Search for the cell housing the specified text and yield its (x, y) center coordinate. 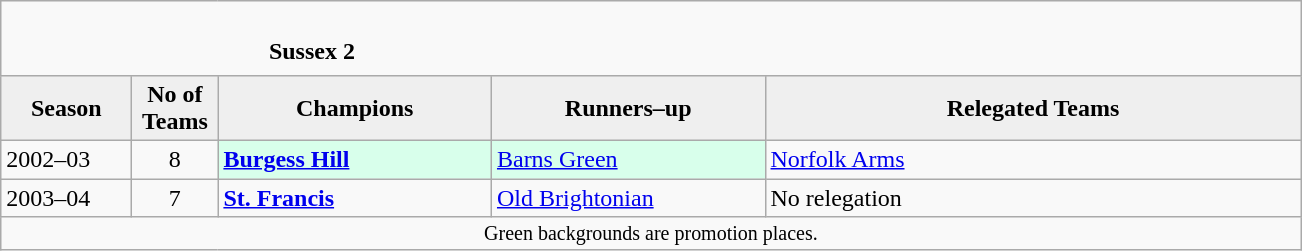
2003–04 (66, 197)
8 (175, 159)
Old Brightonian (628, 197)
Barns Green (628, 159)
Runners–up (628, 108)
Burgess Hill (355, 159)
Season (66, 108)
2002–03 (66, 159)
Green backgrounds are promotion places. (651, 234)
St. Francis (355, 197)
No of Teams (175, 108)
Champions (355, 108)
No relegation (1033, 197)
Norfolk Arms (1033, 159)
Relegated Teams (1033, 108)
7 (175, 197)
